Identify which cell holds the provided text, then report its (X, Y) central coordinate. 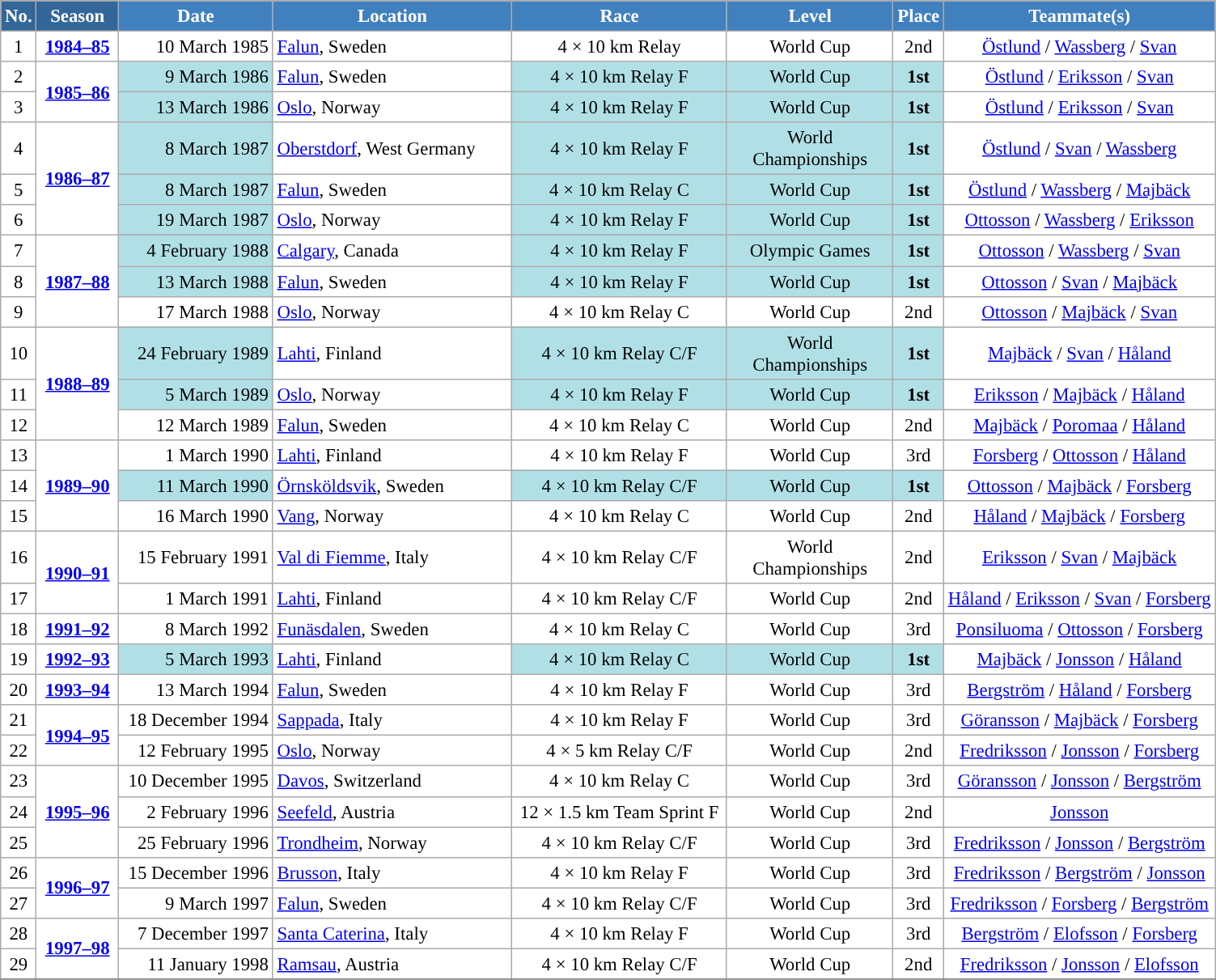
27 (19, 903)
19 (19, 660)
1 March 1991 (196, 599)
12 March 1989 (196, 425)
1984–85 (78, 47)
Göransson / Majbäck / Forsberg (1079, 720)
13 March 1994 (196, 690)
20 (19, 690)
18 December 1994 (196, 720)
12 (19, 425)
29 (19, 964)
Majbäck / Poromaa / Håland (1079, 425)
Santa Caterina, Italy (392, 934)
12 × 1.5 km Team Sprint F (620, 812)
5 March 1993 (196, 660)
9 March 1986 (196, 77)
1 March 1990 (196, 456)
1997–98 (78, 948)
25 (19, 842)
3 (19, 108)
10 (19, 353)
Ottosson / Majbäck / Forsberg (1079, 486)
Davos, Switzerland (392, 782)
Calgary, Canada (392, 251)
16 March 1990 (196, 516)
17 March 1988 (196, 312)
Fredriksson / Jonsson / Forsberg (1079, 751)
5 March 1989 (196, 394)
15 December 1996 (196, 872)
1990–91 (78, 572)
22 (19, 751)
Level (810, 16)
Bergström / Elofsson / Forsberg (1079, 934)
Fredriksson / Jonsson / Elofsson (1079, 964)
1992–93 (78, 660)
Ottosson / Wassberg / Svan (1079, 251)
Jonsson (1079, 812)
Sappada, Italy (392, 720)
21 (19, 720)
2 February 1996 (196, 812)
13 March 1986 (196, 108)
17 (19, 599)
1991–92 (78, 630)
Eriksson / Svan / Majbäck (1079, 557)
Place (918, 16)
Forsberg / Ottosson / Håland (1079, 456)
Östlund / Wassberg / Svan (1079, 47)
Date (196, 16)
24 February 1989 (196, 353)
Val di Fiemme, Italy (392, 557)
4 × 10 km Relay (620, 47)
15 (19, 516)
12 February 1995 (196, 751)
18 (19, 630)
Bergström / Håland / Forsberg (1079, 690)
4 February 1988 (196, 251)
14 (19, 486)
Funäsdalen, Sweden (392, 630)
Håland / Eriksson / Svan / Forsberg (1079, 599)
28 (19, 934)
Trondheim, Norway (392, 842)
4 × 5 km Relay C/F (620, 751)
Teammate(s) (1079, 16)
1989–90 (78, 486)
13 (19, 456)
Håland / Majbäck / Forsberg (1079, 516)
1988–89 (78, 384)
Göransson / Jonsson / Bergström (1079, 782)
Majbäck / Jonsson / Håland (1079, 660)
Race (620, 16)
6 (19, 221)
Season (78, 16)
7 (19, 251)
1987–88 (78, 282)
Eriksson / Majbäck / Håland (1079, 394)
10 March 1985 (196, 47)
24 (19, 812)
Vang, Norway (392, 516)
Ponsiluoma / Ottosson / Forsberg (1079, 630)
9 March 1997 (196, 903)
4 (19, 149)
1995–96 (78, 812)
2 (19, 77)
1986–87 (78, 179)
8 March 1992 (196, 630)
Östlund / Svan / Wassberg (1079, 149)
1 (19, 47)
Östlund / Wassberg / Majbäck (1079, 190)
Fredriksson / Bergström / Jonsson (1079, 872)
Örnsköldsvik, Sweden (392, 486)
Ottosson / Majbäck / Svan (1079, 312)
Location (392, 16)
Fredriksson / Jonsson / Bergström (1079, 842)
7 December 1997 (196, 934)
13 March 1988 (196, 282)
Fredriksson / Forsberg / Bergström (1079, 903)
Ottosson / Wassberg / Eriksson (1079, 221)
1994–95 (78, 735)
11 (19, 394)
Seefeld, Austria (392, 812)
9 (19, 312)
Majbäck / Svan / Håland (1079, 353)
23 (19, 782)
Ramsau, Austria (392, 964)
15 February 1991 (196, 557)
Olympic Games (810, 251)
Ottosson / Svan / Majbäck (1079, 282)
10 December 1995 (196, 782)
19 March 1987 (196, 221)
16 (19, 557)
26 (19, 872)
No. (19, 16)
1985–86 (78, 92)
11 March 1990 (196, 486)
5 (19, 190)
25 February 1996 (196, 842)
11 January 1998 (196, 964)
1993–94 (78, 690)
Oberstdorf, West Germany (392, 149)
1996–97 (78, 887)
8 (19, 282)
Brusson, Italy (392, 872)
